Determine the [x, y] coordinate at the center of the cell enclosing the given text.  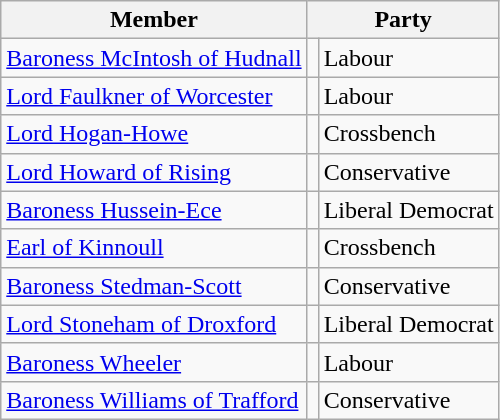
Lord Stoneham of Droxford [154, 324]
Baroness Wheeler [154, 362]
Party [403, 20]
Baroness McIntosh of Hudnall [154, 58]
Baroness Williams of Trafford [154, 400]
Lord Howard of Rising [154, 172]
Member [154, 20]
Earl of Kinnoull [154, 248]
Baroness Hussein-Ece [154, 210]
Lord Faulkner of Worcester [154, 96]
Lord Hogan-Howe [154, 134]
Baroness Stedman-Scott [154, 286]
